Output the (X, Y) coordinate of the center of the cell containing the given text.  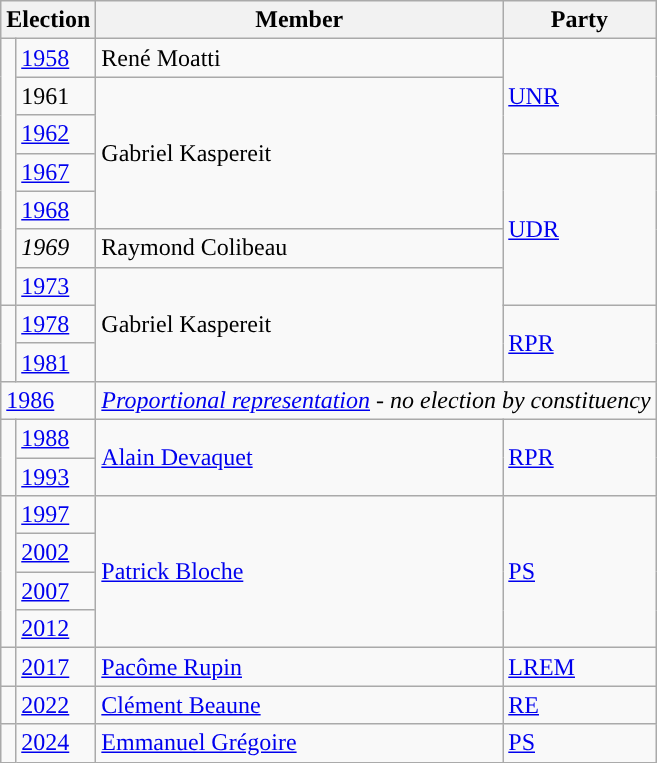
Proportional representation - no election by constituency (376, 400)
Clément Beaune (300, 705)
UNR (580, 96)
1968 (56, 210)
LREM (580, 667)
1986 (48, 400)
Emmanuel Grégoire (300, 743)
1969 (56, 248)
1961 (56, 96)
Pacôme Rupin (300, 667)
1981 (56, 362)
UDR (580, 229)
1988 (56, 438)
Raymond Colibeau (300, 248)
2017 (56, 667)
1958 (56, 58)
2002 (56, 553)
René Moatti (300, 58)
Election (48, 20)
Party (580, 20)
2024 (56, 743)
1973 (56, 286)
Patrick Bloche (300, 572)
RE (580, 705)
Member (300, 20)
1962 (56, 134)
2007 (56, 591)
Alain Devaquet (300, 457)
1993 (56, 477)
1967 (56, 172)
2022 (56, 705)
2012 (56, 629)
1997 (56, 515)
1978 (56, 324)
